From the cell containing the given text, extract its center point as (X, Y) coordinate. 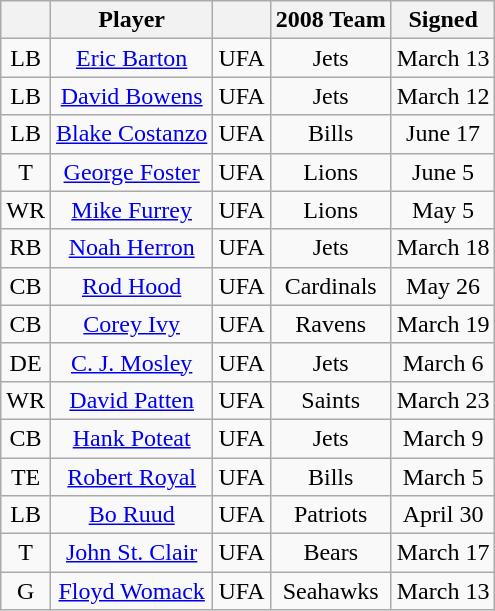
Cardinals (330, 286)
Mike Furrey (131, 210)
G (26, 591)
March 6 (443, 362)
March 5 (443, 477)
Seahawks (330, 591)
March 9 (443, 438)
TE (26, 477)
June 17 (443, 134)
2008 Team (330, 20)
Saints (330, 400)
DE (26, 362)
April 30 (443, 515)
May 26 (443, 286)
Corey Ivy (131, 324)
Bears (330, 553)
Signed (443, 20)
C. J. Mosley (131, 362)
Noah Herron (131, 248)
Ravens (330, 324)
Player (131, 20)
Hank Poteat (131, 438)
March 19 (443, 324)
Rod Hood (131, 286)
RB (26, 248)
Patriots (330, 515)
March 23 (443, 400)
Eric Barton (131, 58)
George Foster (131, 172)
Bo Ruud (131, 515)
David Bowens (131, 96)
March 18 (443, 248)
Blake Costanzo (131, 134)
John St. Clair (131, 553)
March 12 (443, 96)
Robert Royal (131, 477)
June 5 (443, 172)
March 17 (443, 553)
May 5 (443, 210)
David Patten (131, 400)
Floyd Womack (131, 591)
